For the text-containing cell, return its midpoint in (x, y) coordinate format. 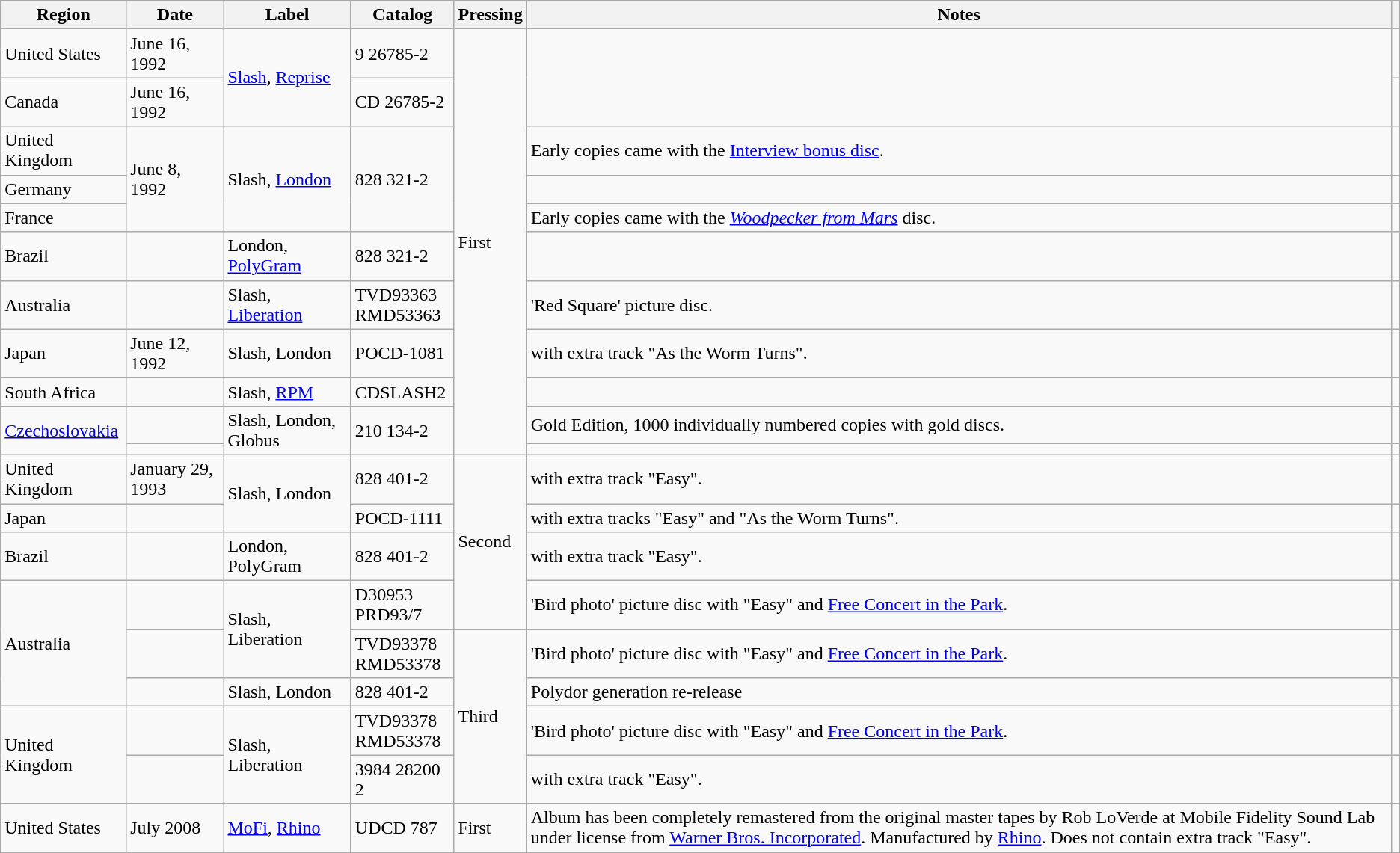
D30953PRD93/7 (402, 606)
South Africa (64, 392)
Catalog (402, 15)
Second (491, 541)
TVD93363RMD53363 (402, 305)
CD 26785-2 (402, 102)
Canada (64, 102)
June 12, 1992 (175, 353)
Region (64, 15)
3984 28200 2 (402, 779)
June 8, 1992 (175, 179)
Slash, RPM (287, 392)
Slash, London, Globus (287, 431)
POCD-1081 (402, 353)
MoFi, Rhino (287, 828)
with extra track "As the Worm Turns". (959, 353)
UDCD 787 (402, 828)
'Red Square' picture disc. (959, 305)
Germany (64, 189)
9 26785-2 (402, 54)
Early copies came with the Woodpecker from Mars disc. (959, 218)
CDSLASH2 (402, 392)
Gold Edition, 1000 individually numbered copies with gold discs. (959, 425)
Polydor generation re-release (959, 692)
with extra tracks "Easy" and "As the Worm Turns". (959, 518)
Pressing (491, 15)
Date (175, 15)
POCD-1111 (402, 518)
Czechoslovakia (64, 431)
Slash, Reprise (287, 78)
Third (491, 716)
Notes (959, 15)
210 134-2 (402, 431)
July 2008 (175, 828)
France (64, 218)
January 29, 1993 (175, 478)
Early copies came with the Interview bonus disc. (959, 151)
Label (287, 15)
